Extract the (x, y) coordinate from the center of the cell holding the provided text.  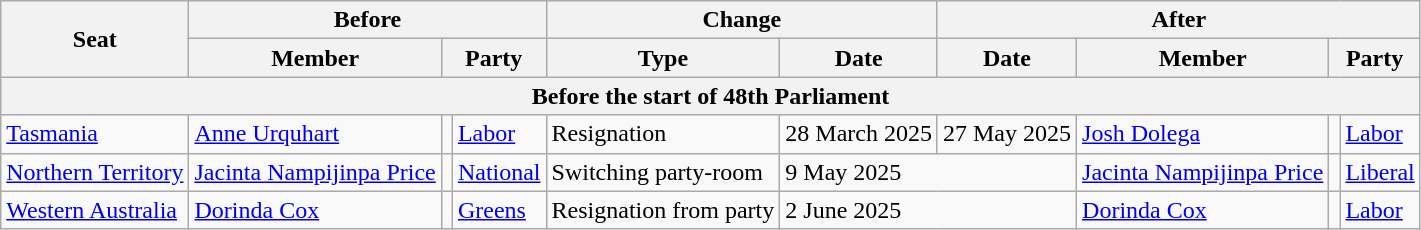
Anne Urquhart (315, 134)
Before (368, 20)
Northern Territory (95, 172)
Josh Dolega (1203, 134)
Tasmania (95, 134)
Switching party-room (663, 172)
Seat (95, 39)
27 May 2025 (1006, 134)
Greens (499, 210)
Change (742, 20)
Liberal (1380, 172)
Resignation (663, 134)
28 March 2025 (859, 134)
Western Australia (95, 210)
2 June 2025 (928, 210)
Resignation from party (663, 210)
9 May 2025 (928, 172)
Before the start of 48th Parliament (711, 96)
National (499, 172)
After (1178, 20)
Type (663, 58)
